Extract the (x, y) coordinate from the center of the cell holding the provided text.  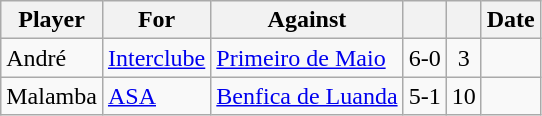
For (156, 20)
Player (52, 20)
10 (464, 96)
Interclube (156, 58)
Benfica de Luanda (307, 96)
Date (510, 20)
3 (464, 58)
Against (307, 20)
André (52, 58)
Primeiro de Maio (307, 58)
5-1 (424, 96)
ASA (156, 96)
6-0 (424, 58)
Malamba (52, 96)
